Search for the cell housing the specified text and yield its [X, Y] center coordinate. 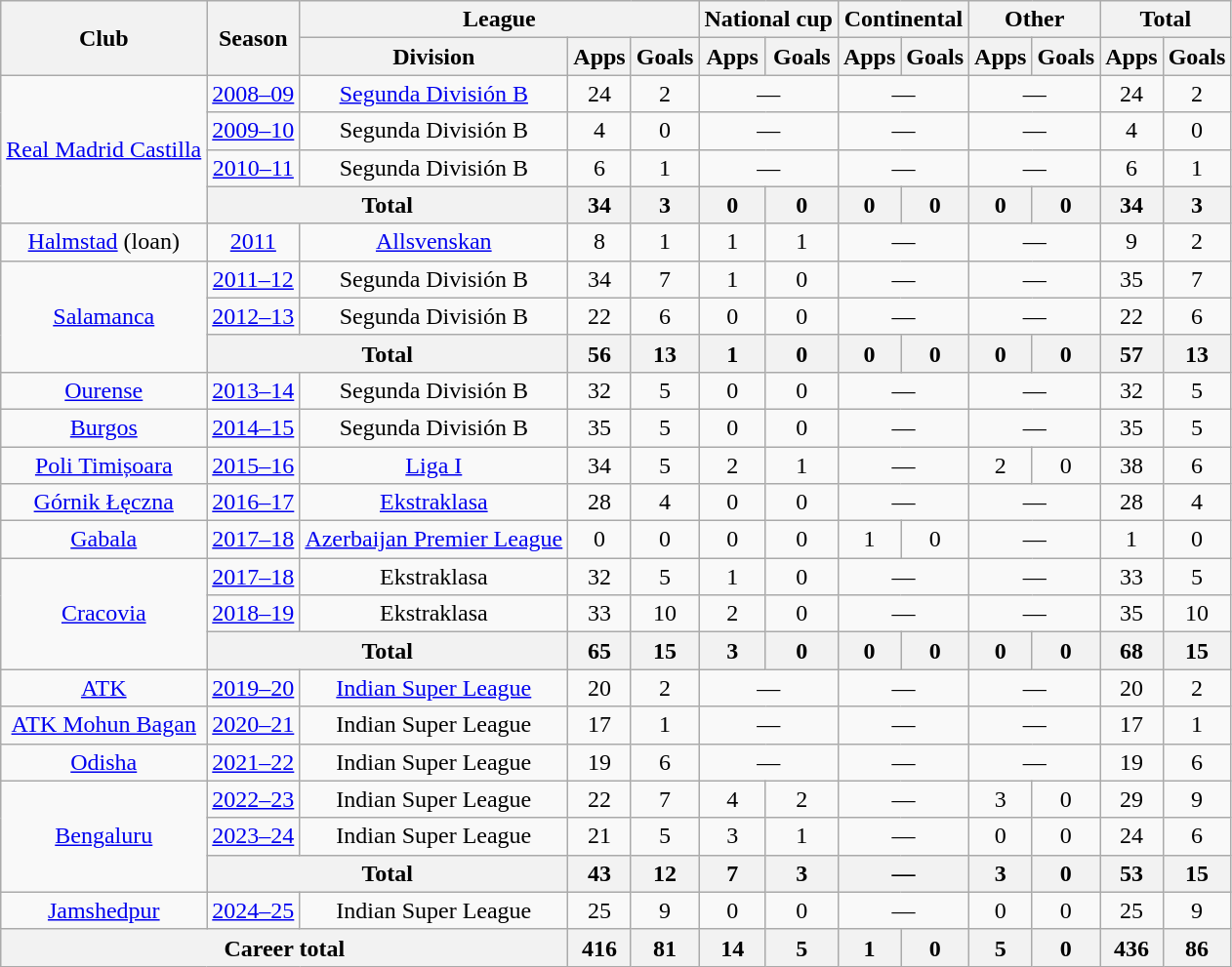
Cracovia [103, 614]
2013–14 [254, 390]
Bengaluru [103, 836]
Jamshedpur [103, 910]
League [500, 20]
Club [103, 38]
38 [1131, 465]
53 [1131, 873]
Azerbaijan Premier League [433, 540]
68 [1131, 651]
2018–19 [254, 614]
2008–09 [254, 94]
2010–11 [254, 168]
Allsvenskan [433, 242]
Salamanca [103, 316]
21 [599, 836]
29 [1131, 799]
Career total [285, 947]
2024–25 [254, 910]
8 [599, 242]
Other [1035, 20]
2015–16 [254, 465]
Burgos [103, 427]
56 [599, 353]
ATK [103, 688]
436 [1131, 947]
2014–15 [254, 427]
57 [1131, 353]
2011 [254, 242]
43 [599, 873]
2023–24 [254, 836]
2020–21 [254, 725]
Halmstad (loan) [103, 242]
Górnik Łęczna [103, 503]
416 [599, 947]
2021–22 [254, 762]
65 [599, 651]
86 [1197, 947]
12 [665, 873]
Real Madrid Castilla [103, 149]
2019–20 [254, 688]
2012–13 [254, 316]
2011–12 [254, 279]
2022–23 [254, 799]
2009–10 [254, 131]
Division [433, 57]
2016–17 [254, 503]
Odisha [103, 762]
81 [665, 947]
Gabala [103, 540]
Ourense [103, 390]
National cup [768, 20]
Season [254, 38]
Continental [903, 20]
14 [732, 947]
Liga I [433, 465]
ATK Mohun Bagan [103, 725]
Poli Timișoara [103, 465]
